Detect which cell encompasses the target text, then output its (x, y) center coordinate. 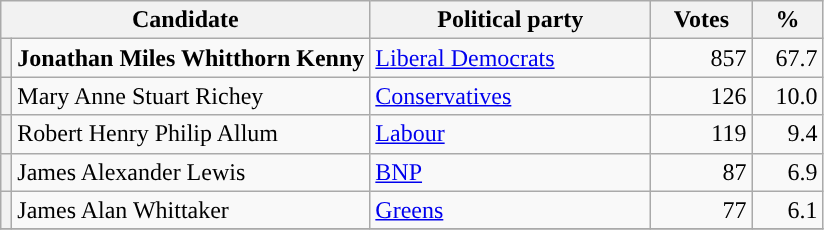
Liberal Democrats (510, 58)
Jonathan Miles Whitthorn Kenny (191, 58)
Political party (510, 20)
James Alexander Lewis (191, 172)
James Alan Whittaker (191, 210)
9.4 (788, 134)
119 (702, 134)
6.1 (788, 210)
87 (702, 172)
6.9 (788, 172)
10.0 (788, 96)
126 (702, 96)
857 (702, 58)
Greens (510, 210)
Conservatives (510, 96)
% (788, 20)
Labour (510, 134)
Mary Anne Stuart Richey (191, 96)
BNP (510, 172)
Votes (702, 20)
67.7 (788, 58)
77 (702, 210)
Robert Henry Philip Allum (191, 134)
Candidate (186, 20)
